Pinpoint the cell where the given text exists, returning its [X, Y] midpoint coordinate. 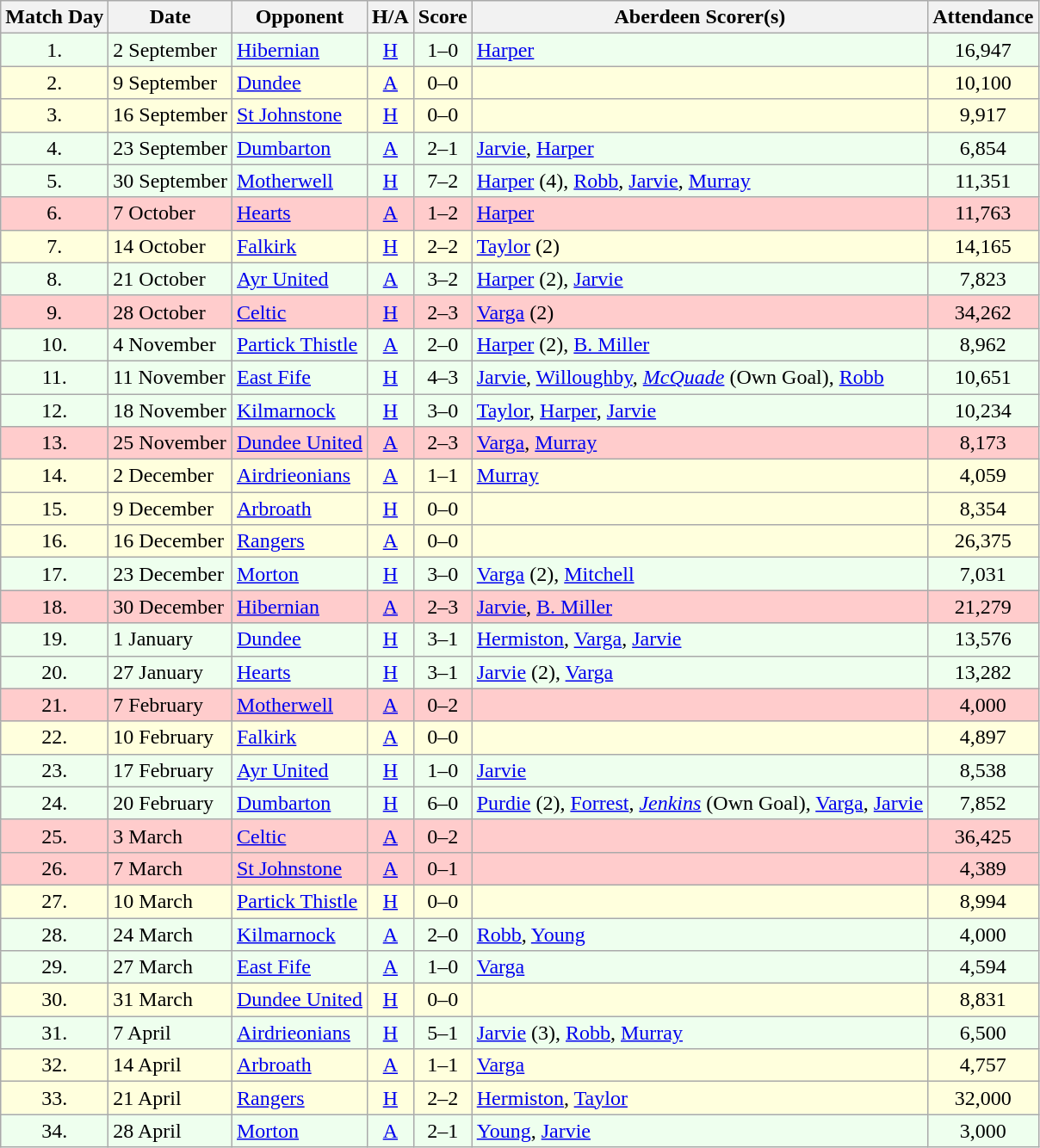
8,831 [983, 1000]
11,351 [983, 181]
Purdie (2), Forrest, Jenkins (Own Goal), Varga, Jarvie [699, 803]
17 February [170, 770]
Harper (4), Robb, Jarvie, Murray [699, 181]
23 September [170, 148]
Jarvie, Willoughby, McQuade (Own Goal), Robb [699, 377]
22. [55, 738]
10 March [170, 901]
34,262 [983, 312]
2. [55, 83]
33. [55, 1098]
3 March [170, 836]
18. [55, 607]
10,651 [983, 377]
Jarvie, B. Miller [699, 607]
Score [443, 17]
10,100 [983, 83]
8,173 [983, 443]
14. [55, 476]
1. [55, 50]
Taylor (2) [699, 246]
16 September [170, 115]
10 February [170, 738]
Hermiston, Varga, Jarvie [699, 639]
31. [55, 1033]
27 January [170, 672]
28 April [170, 1131]
2 September [170, 50]
16 December [170, 541]
Attendance [983, 17]
6. [55, 213]
20. [55, 672]
26,375 [983, 541]
Jarvie [699, 770]
10,234 [983, 410]
21 October [170, 279]
4,059 [983, 476]
Match Day [55, 17]
Varga (2) [699, 312]
15. [55, 509]
Hermiston, Taylor [699, 1098]
7,823 [983, 279]
14 October [170, 246]
8,962 [983, 344]
5–1 [443, 1033]
Varga, Murray [699, 443]
4–3 [443, 377]
7,852 [983, 803]
Date [170, 17]
11 November [170, 377]
0–1 [443, 868]
Opponent [300, 17]
25. [55, 836]
27 March [170, 967]
Aberdeen Scorer(s) [699, 17]
16,947 [983, 50]
3,000 [983, 1131]
14,165 [983, 246]
30. [55, 1000]
Jarvie, Harper [699, 148]
21,279 [983, 607]
Taylor, Harper, Jarvie [699, 410]
28. [55, 934]
5. [55, 181]
Jarvie (3), Robb, Murray [699, 1033]
11. [55, 377]
3. [55, 115]
Harper (2), Jarvie [699, 279]
H/A [391, 17]
1 January [170, 639]
32. [55, 1065]
25 November [170, 443]
13,282 [983, 672]
27. [55, 901]
13. [55, 443]
Young, Jarvie [699, 1131]
4 November [170, 344]
Jarvie (2), Varga [699, 672]
8,994 [983, 901]
6,854 [983, 148]
2 December [170, 476]
9 September [170, 83]
23. [55, 770]
29. [55, 967]
14 April [170, 1065]
4,757 [983, 1065]
7 March [170, 868]
7 October [170, 213]
8,538 [983, 770]
7,031 [983, 574]
7. [55, 246]
30 December [170, 607]
18 November [170, 410]
7 February [170, 705]
10. [55, 344]
8. [55, 279]
6–0 [443, 803]
13,576 [983, 639]
12. [55, 410]
4,897 [983, 738]
30 September [170, 181]
3–2 [443, 279]
Murray [699, 476]
9 December [170, 509]
Harper (2), B. Miller [699, 344]
Varga (2), Mitchell [699, 574]
21 April [170, 1098]
Robb, Young [699, 934]
8,354 [983, 509]
6,500 [983, 1033]
24. [55, 803]
28 October [170, 312]
11,763 [983, 213]
4,389 [983, 868]
7–2 [443, 181]
1–2 [443, 213]
23 December [170, 574]
9,917 [983, 115]
21. [55, 705]
26. [55, 868]
24 March [170, 934]
16. [55, 541]
31 March [170, 1000]
7 April [170, 1033]
20 February [170, 803]
34. [55, 1131]
9. [55, 312]
36,425 [983, 836]
4,594 [983, 967]
19. [55, 639]
4. [55, 148]
17. [55, 574]
32,000 [983, 1098]
